Search for the cell housing the specified text and yield its (X, Y) center coordinate. 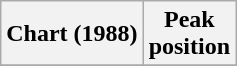
Chart (1988) (72, 34)
Peakposition (189, 34)
